Detect which cell encompasses the target text, then output its [X, Y] center coordinate. 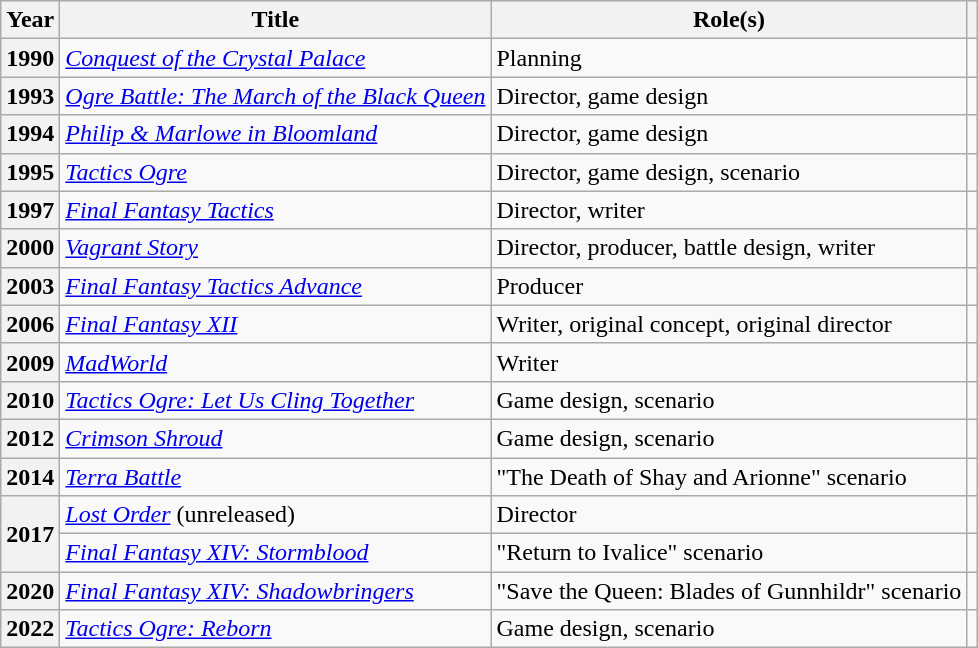
2020 [30, 591]
Final Fantasy Tactics [276, 210]
Final Fantasy XIV: Shadowbringers [276, 591]
2000 [30, 248]
Director, writer [729, 210]
Final Fantasy XII [276, 324]
"Return to Ivalice" scenario [729, 553]
Director, producer, battle design, writer [729, 248]
Title [276, 20]
Writer, original concept, original director [729, 324]
Planning [729, 58]
Final Fantasy XIV: Stormblood [276, 553]
Role(s) [729, 20]
2022 [30, 629]
Director, game design, scenario [729, 172]
Tactics Ogre [276, 172]
Writer [729, 362]
Ogre Battle: The March of the Black Queen [276, 96]
Tactics Ogre: Let Us Cling Together [276, 400]
1993 [30, 96]
Tactics Ogre: Reborn [276, 629]
Vagrant Story [276, 248]
Lost Order (unreleased) [276, 515]
2014 [30, 477]
"The Death of Shay and Arionne" scenario [729, 477]
MadWorld [276, 362]
2003 [30, 286]
2010 [30, 400]
1995 [30, 172]
Final Fantasy Tactics Advance [276, 286]
Terra Battle [276, 477]
Year [30, 20]
2012 [30, 438]
1990 [30, 58]
Crimson Shroud [276, 438]
2006 [30, 324]
2009 [30, 362]
1994 [30, 134]
2017 [30, 534]
Director [729, 515]
Conquest of the Crystal Palace [276, 58]
Philip & Marlowe in Bloomland [276, 134]
1997 [30, 210]
Producer [729, 286]
"Save the Queen: Blades of Gunnhildr" scenario [729, 591]
